Identify which cell holds the provided text, then report its [x, y] central coordinate. 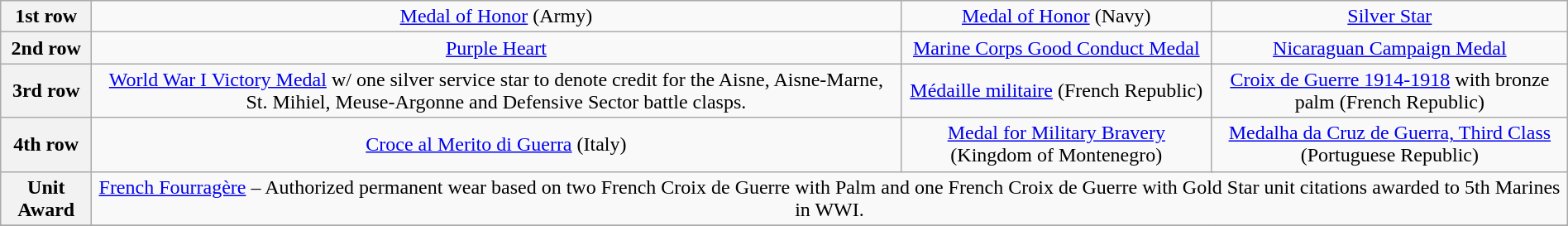
Croce al Merito di Guerra (Italy) [496, 144]
Médaille militaire (French Republic) [1056, 91]
1st row [46, 17]
Purple Heart [496, 48]
Medal of Honor (Navy) [1056, 17]
Unit Award [46, 199]
Silver Star [1389, 17]
Marine Corps Good Conduct Medal [1056, 48]
Nicaraguan Campaign Medal [1389, 48]
Medal of Honor (Army) [496, 17]
Medal for Military Bravery (Kingdom of Montenegro) [1056, 144]
3rd row [46, 91]
4th row [46, 144]
Croix de Guerre 1914-1918 with bronze palm (French Republic) [1389, 91]
Medalha da Cruz de Guerra, Third Class (Portuguese Republic) [1389, 144]
2nd row [46, 48]
